From the cell containing the given text, extract its center point as (x, y) coordinate. 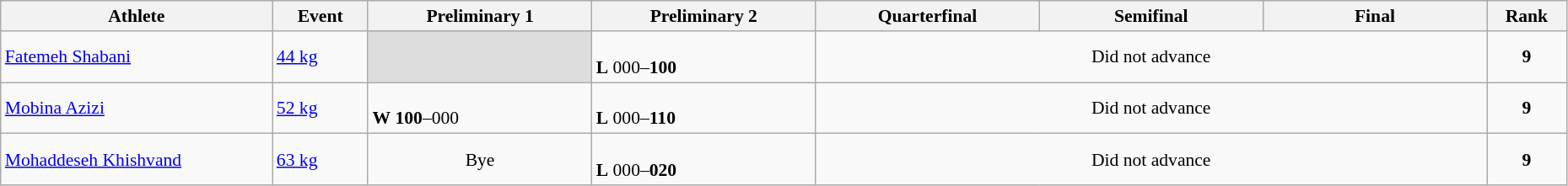
44 kg (321, 57)
W 100–000 (479, 108)
L 000–020 (703, 160)
Preliminary 1 (479, 16)
Semifinal (1150, 16)
Athlete (137, 16)
L 000–100 (703, 57)
Bye (479, 160)
63 kg (321, 160)
Fatemeh Shabani (137, 57)
52 kg (321, 108)
Mobina Azizi (137, 108)
Quarterfinal (928, 16)
Preliminary 2 (703, 16)
Final (1375, 16)
Event (321, 16)
L 000–110 (703, 108)
Mohaddeseh Khishvand (137, 160)
Rank (1527, 16)
